Identify which cell holds the provided text, then report its [X, Y] central coordinate. 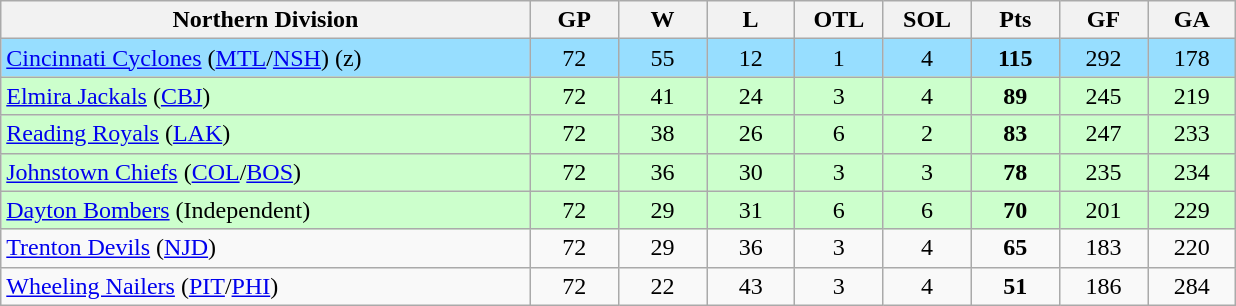
219 [1192, 96]
38 [662, 134]
Dayton Bombers (Independent) [266, 210]
284 [1192, 286]
Johnstown Chiefs (COL/BOS) [266, 172]
183 [1103, 248]
235 [1103, 172]
GF [1103, 20]
247 [1103, 134]
22 [662, 286]
229 [1192, 210]
26 [751, 134]
31 [751, 210]
41 [662, 96]
Northern Division [266, 20]
Reading Royals (LAK) [266, 134]
245 [1103, 96]
Elmira Jackals (CBJ) [266, 96]
Pts [1015, 20]
1 [839, 58]
115 [1015, 58]
78 [1015, 172]
GA [1192, 20]
30 [751, 172]
Wheeling Nailers (PIT/PHI) [266, 286]
89 [1015, 96]
12 [751, 58]
220 [1192, 248]
OTL [839, 20]
234 [1192, 172]
Trenton Devils (NJD) [266, 248]
GP [574, 20]
L [751, 20]
65 [1015, 248]
51 [1015, 286]
55 [662, 58]
2 [927, 134]
24 [751, 96]
233 [1192, 134]
178 [1192, 58]
83 [1015, 134]
Cincinnati Cyclones (MTL/NSH) (z) [266, 58]
W [662, 20]
186 [1103, 286]
201 [1103, 210]
SOL [927, 20]
292 [1103, 58]
43 [751, 286]
70 [1015, 210]
